Scan for the cell matching the given text and deliver its (x, y) coordinate at center. 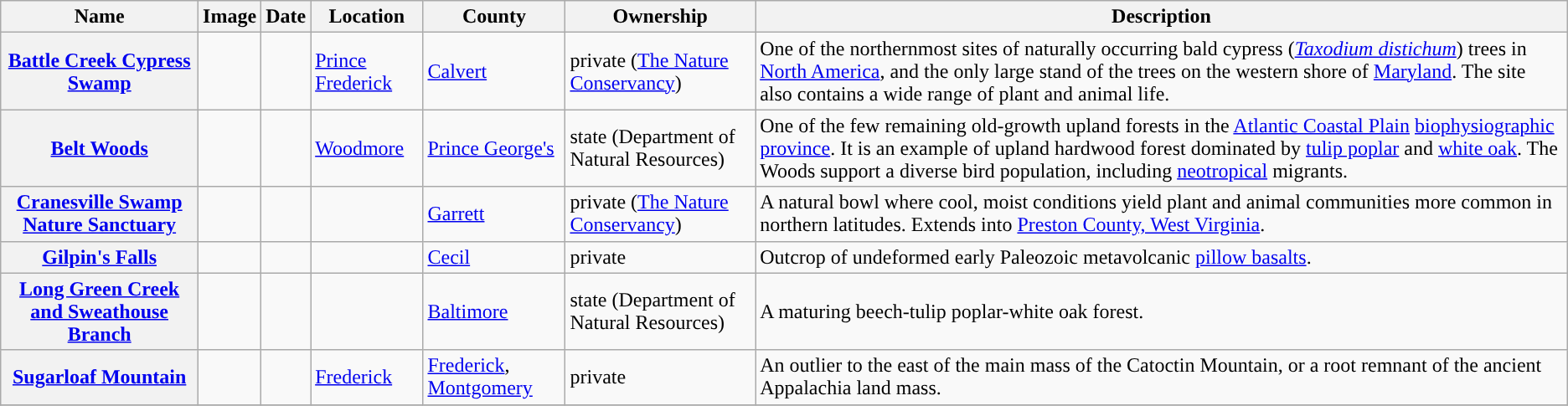
Baltimore (494, 311)
Cranesville Swamp Nature Sanctuary (100, 214)
Prince Frederick (367, 71)
Battle Creek Cypress Swamp (100, 71)
Cecil (494, 257)
Calvert (494, 71)
Ownership (660, 17)
County (494, 17)
Long Green Creek and Sweathouse Branch (100, 311)
Location (367, 17)
Prince George's (494, 148)
Date (286, 17)
Frederick, Montgomery (494, 377)
Belt Woods (100, 148)
Gilpin's Falls (100, 257)
Outcrop of undeformed early Paleozoic metavolcanic pillow basalts. (1162, 257)
Sugarloaf Mountain (100, 377)
An outlier to the east of the main mass of the Catoctin Mountain, or a root remnant of the ancient Appalachia land mass. (1162, 377)
Image (230, 17)
Description (1162, 17)
Frederick (367, 377)
Name (100, 17)
Woodmore (367, 148)
Garrett (494, 214)
A maturing beech-tulip poplar-white oak forest. (1162, 311)
